Pinpoint the cell where the given text exists, returning its (X, Y) midpoint coordinate. 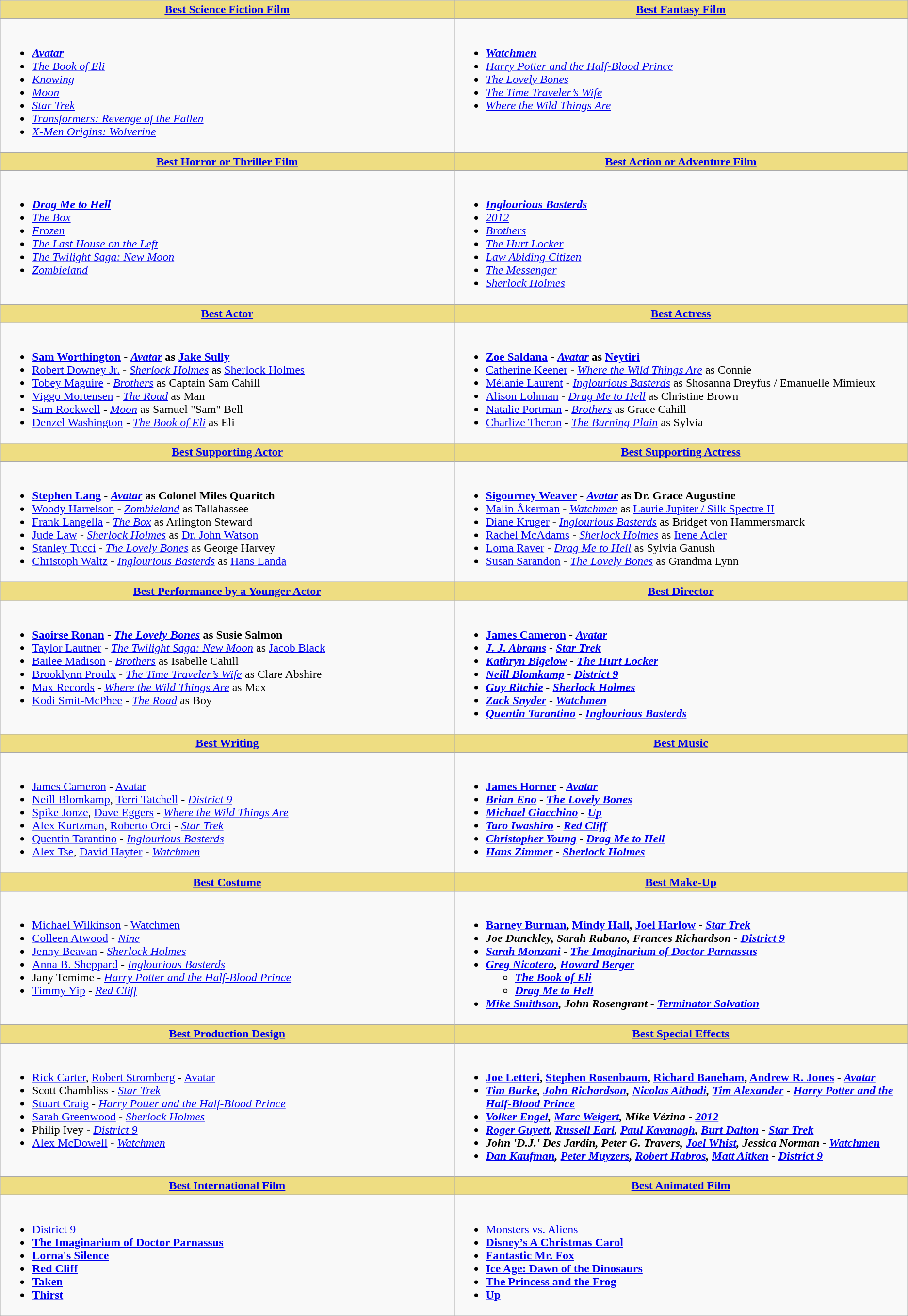
Best Action or Adventure Film (681, 162)
Monsters vs. AliensDisney’s A Christmas CarolFantastic Mr. FoxIce Age: Dawn of the DinosaursThe Princess and the FrogUp (681, 1255)
Best Make-Up (681, 882)
AvatarThe Book of EliKnowingMoonStar TrekTransformers: Revenge of the FallenX-Men Origins: Wolverine (227, 85)
Best Actor (227, 313)
Best Special Effects (681, 1034)
Best Fantasy Film (681, 10)
Best Costume (227, 882)
District 9The Imaginarium of Doctor ParnassusLorna's SilenceRed CliffTakenThirst (227, 1255)
Best Music (681, 743)
Best Performance by a Younger Actor (227, 591)
Best International Film (227, 1186)
Best Supporting Actor (227, 452)
Best Animated Film (681, 1186)
Best Actress (681, 313)
Best Horror or Thriller Film (227, 162)
Best Writing (227, 743)
Best Supporting Actress (681, 452)
Best Science Fiction Film (227, 10)
Drag Me to HellThe BoxFrozenThe Last House on the LeftThe Twilight Saga: New MoonZombieland (227, 238)
Best Production Design (227, 1034)
WatchmenHarry Potter and the Half-Blood PrinceThe Lovely BonesThe Time Traveler’s WifeWhere the Wild Things Are (681, 85)
Inglourious Basterds2012BrothersThe Hurt LockerLaw Abiding CitizenThe MessengerSherlock Holmes (681, 238)
Best Director (681, 591)
